Capture the cell that displays the provided text and extract its (X, Y) central coordinate. 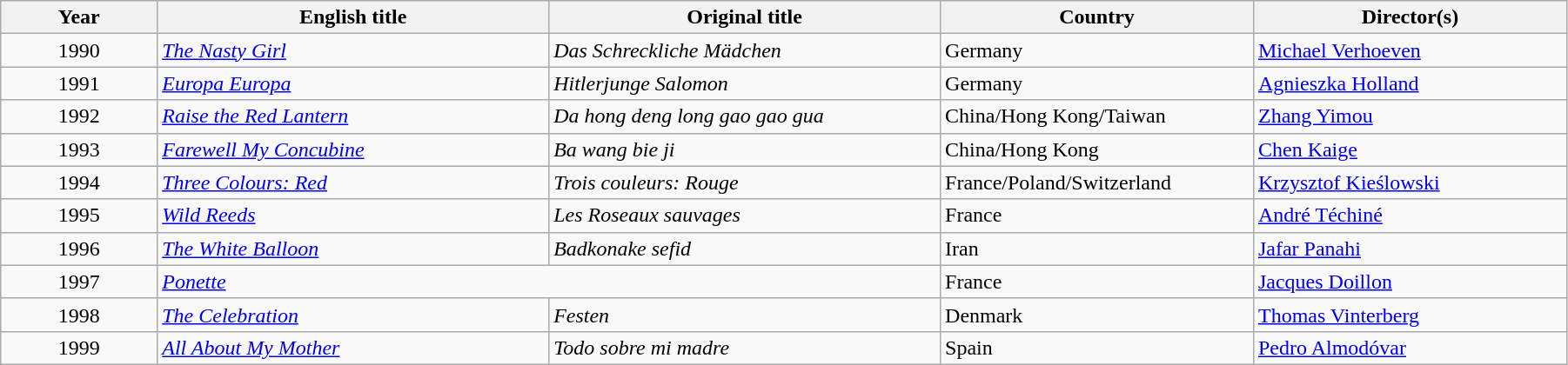
Wild Reeds (353, 216)
1996 (79, 249)
Michael Verhoeven (1410, 50)
Ba wang bie ji (745, 149)
Farewell My Concubine (353, 149)
Badkonake sefid (745, 249)
Director(s) (1410, 17)
Da hong deng long gao gao gua (745, 116)
Denmark (1097, 315)
China/Hong Kong/Taiwan (1097, 116)
Country (1097, 17)
Thomas Vinterberg (1410, 315)
1992 (79, 116)
Agnieszka Holland (1410, 83)
All About My Mother (353, 348)
Three Colours: Red (353, 182)
The Celebration (353, 315)
The Nasty Girl (353, 50)
Jafar Panahi (1410, 249)
1999 (79, 348)
Das Schreckliche Mädchen (745, 50)
China/Hong Kong (1097, 149)
Jacques Doillon (1410, 282)
Les Roseaux sauvages (745, 216)
Ponette (549, 282)
André Téchiné (1410, 216)
Chen Kaige (1410, 149)
Iran (1097, 249)
Todo sobre mi madre (745, 348)
Pedro Almodóvar (1410, 348)
Festen (745, 315)
Europa Europa (353, 83)
1998 (79, 315)
Year (79, 17)
Trois couleurs: Rouge (745, 182)
English title (353, 17)
1993 (79, 149)
Krzysztof Kieślowski (1410, 182)
The White Balloon (353, 249)
Hitlerjunge Salomon (745, 83)
1990 (79, 50)
1994 (79, 182)
Zhang Yimou (1410, 116)
Original title (745, 17)
Raise the Red Lantern (353, 116)
Spain (1097, 348)
1995 (79, 216)
France/Poland/Switzerland (1097, 182)
1997 (79, 282)
1991 (79, 83)
